Scan for the cell matching the given text and deliver its (X, Y) coordinate at center. 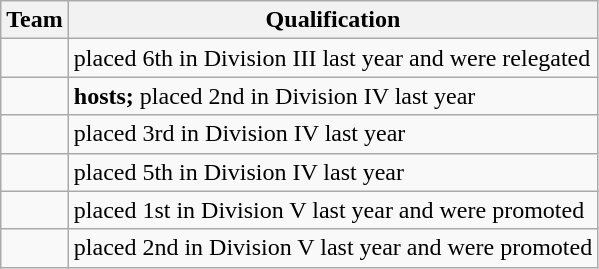
placed 6th in Division III last year and were relegated (332, 58)
placed 2nd in Division V last year and were promoted (332, 248)
Team (35, 20)
placed 3rd in Division IV last year (332, 134)
Qualification (332, 20)
placed 1st in Division V last year and were promoted (332, 210)
placed 5th in Division IV last year (332, 172)
hosts; placed 2nd in Division IV last year (332, 96)
